For the text-containing cell, return its midpoint in (x, y) coordinate format. 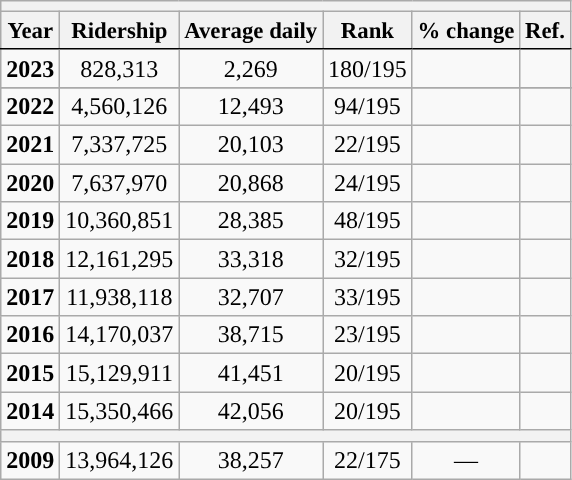
2019 (30, 221)
% change (466, 31)
28,385 (251, 221)
23/195 (368, 335)
Rank (368, 31)
32/195 (368, 259)
2009 (30, 460)
12,493 (251, 106)
10,360,851 (120, 221)
94/195 (368, 106)
48/195 (368, 221)
38,257 (251, 460)
— (466, 460)
2017 (30, 297)
2016 (30, 335)
828,313 (120, 68)
4,560,126 (120, 106)
2018 (30, 259)
33/195 (368, 297)
20,103 (251, 145)
2020 (30, 183)
32,707 (251, 297)
180/195 (368, 68)
2014 (30, 411)
22/195 (368, 145)
15,350,466 (120, 411)
41,451 (251, 373)
2022 (30, 106)
2,269 (251, 68)
7,637,970 (120, 183)
33,318 (251, 259)
22/175 (368, 460)
24/195 (368, 183)
2023 (30, 68)
2015 (30, 373)
Ref. (545, 31)
Ridership (120, 31)
14,170,037 (120, 335)
38,715 (251, 335)
Average daily (251, 31)
15,129,911 (120, 373)
7,337,725 (120, 145)
12,161,295 (120, 259)
42,056 (251, 411)
2021 (30, 145)
13,964,126 (120, 460)
20,868 (251, 183)
11,938,118 (120, 297)
Year (30, 31)
